Extract the [X, Y] coordinate from the center of the cell holding the provided text.  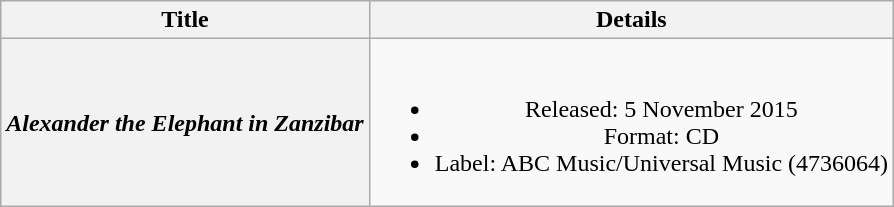
Released: 5 November 2015Format: CDLabel: ABC Music/Universal Music (4736064) [631, 122]
Alexander the Elephant in Zanzibar [185, 122]
Title [185, 20]
Details [631, 20]
